For the text-containing cell, return its midpoint in [x, y] coordinate format. 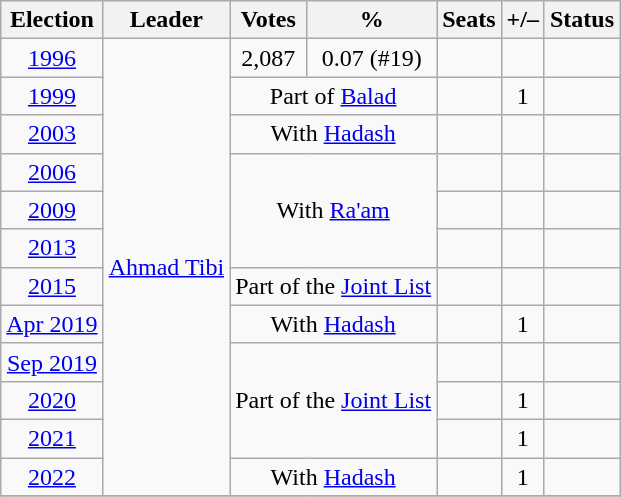
Seats [469, 20]
With Ra'am [334, 210]
Election [52, 20]
% [372, 20]
Leader [166, 20]
2015 [52, 286]
2006 [52, 172]
Part of Balad [334, 96]
2013 [52, 248]
Status [582, 20]
Sep 2019 [52, 362]
2022 [52, 477]
2020 [52, 400]
+/– [522, 20]
2003 [52, 134]
2009 [52, 210]
1999 [52, 96]
Apr 2019 [52, 324]
0.07 (#19) [372, 58]
2021 [52, 438]
Votes [268, 20]
Ahmad Tibi [166, 268]
2,087 [268, 58]
1996 [52, 58]
